Extract the (x, y) coordinate from the center of the cell holding the provided text.  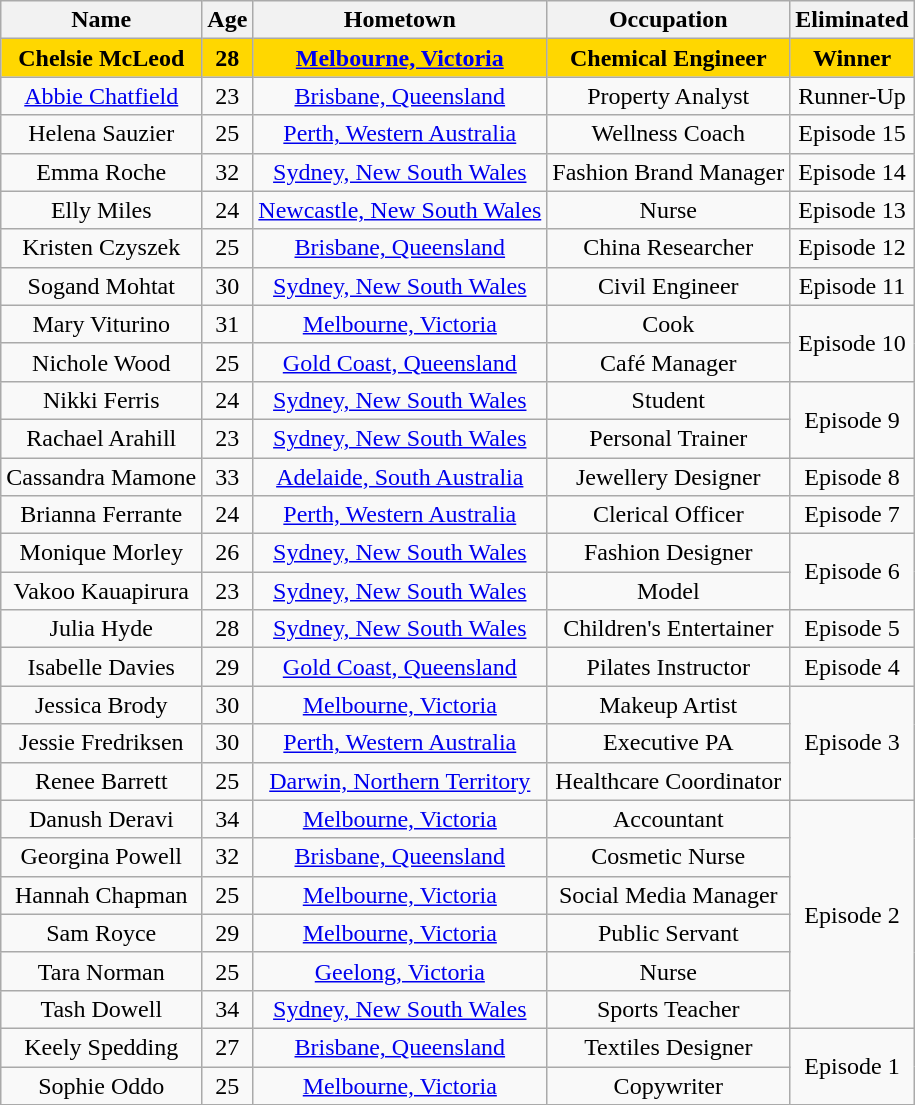
Episode 10 (852, 343)
Wellness Coach (668, 134)
Jessie Fredriksen (102, 743)
Pilates Instructor (668, 667)
Sophie Oddo (102, 1085)
Cosmetic Nurse (668, 857)
Episode 1 (852, 1066)
Fashion Designer (668, 553)
Helena Sauzier (102, 134)
Hannah Chapman (102, 895)
Episode 5 (852, 629)
Nichole Wood (102, 362)
Episode 8 (852, 477)
Chelsie McLeod (102, 58)
Georgina Powell (102, 857)
Sports Teacher (668, 1009)
Episode 4 (852, 667)
China Researcher (668, 248)
Renee Barrett (102, 781)
Property Analyst (668, 96)
Executive PA (668, 743)
Jewellery Designer (668, 477)
Chemical Engineer (668, 58)
Social Media Manager (668, 895)
Abbie Chatfield (102, 96)
Age (228, 20)
Children's Entertainer (668, 629)
Makeup Artist (668, 705)
Emma Roche (102, 172)
Name (102, 20)
Danush Deravi (102, 819)
Eliminated (852, 20)
Accountant (668, 819)
Julia Hyde (102, 629)
Jessica Brody (102, 705)
Episode 14 (852, 172)
Café Manager (668, 362)
Monique Morley (102, 553)
Episode 7 (852, 515)
Personal Trainer (668, 438)
27 (228, 1047)
Copywriter (668, 1085)
26 (228, 553)
Healthcare Coordinator (668, 781)
Hometown (400, 20)
Winner (852, 58)
Clerical Officer (668, 515)
Public Servant (668, 933)
Brianna Ferrante (102, 515)
Episode 13 (852, 210)
31 (228, 324)
Cassandra Mamone (102, 477)
Sam Royce (102, 933)
Cook (668, 324)
Episode 9 (852, 419)
Geelong, Victoria (400, 971)
Keely Spedding (102, 1047)
Textiles Designer (668, 1047)
Sogand Mohtat (102, 286)
Adelaide, South Australia (400, 477)
Elly Miles (102, 210)
Tara Norman (102, 971)
Darwin, Northern Territory (400, 781)
Tash Dowell (102, 1009)
Episode 12 (852, 248)
Isabelle Davies (102, 667)
Civil Engineer (668, 286)
Episode 3 (852, 743)
Newcastle, New South Wales (400, 210)
Occupation (668, 20)
Kristen Czyszek (102, 248)
Fashion Brand Manager (668, 172)
Vakoo Kauapirura (102, 591)
Episode 2 (852, 914)
Episode 6 (852, 572)
Mary Viturino (102, 324)
33 (228, 477)
Episode 11 (852, 286)
Runner-Up (852, 96)
Model (668, 591)
Student (668, 400)
Rachael Arahill (102, 438)
Episode 15 (852, 134)
Nikki Ferris (102, 400)
